Return (X, Y) of the center of cell containing provided text 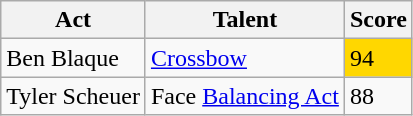
Ben Blaque (74, 58)
Score (378, 20)
88 (378, 96)
94 (378, 58)
Talent (244, 20)
Face Balancing Act (244, 96)
Tyler Scheuer (74, 96)
Crossbow (244, 58)
Act (74, 20)
